Locate the cell with the specified text and output its (X, Y) center coordinate. 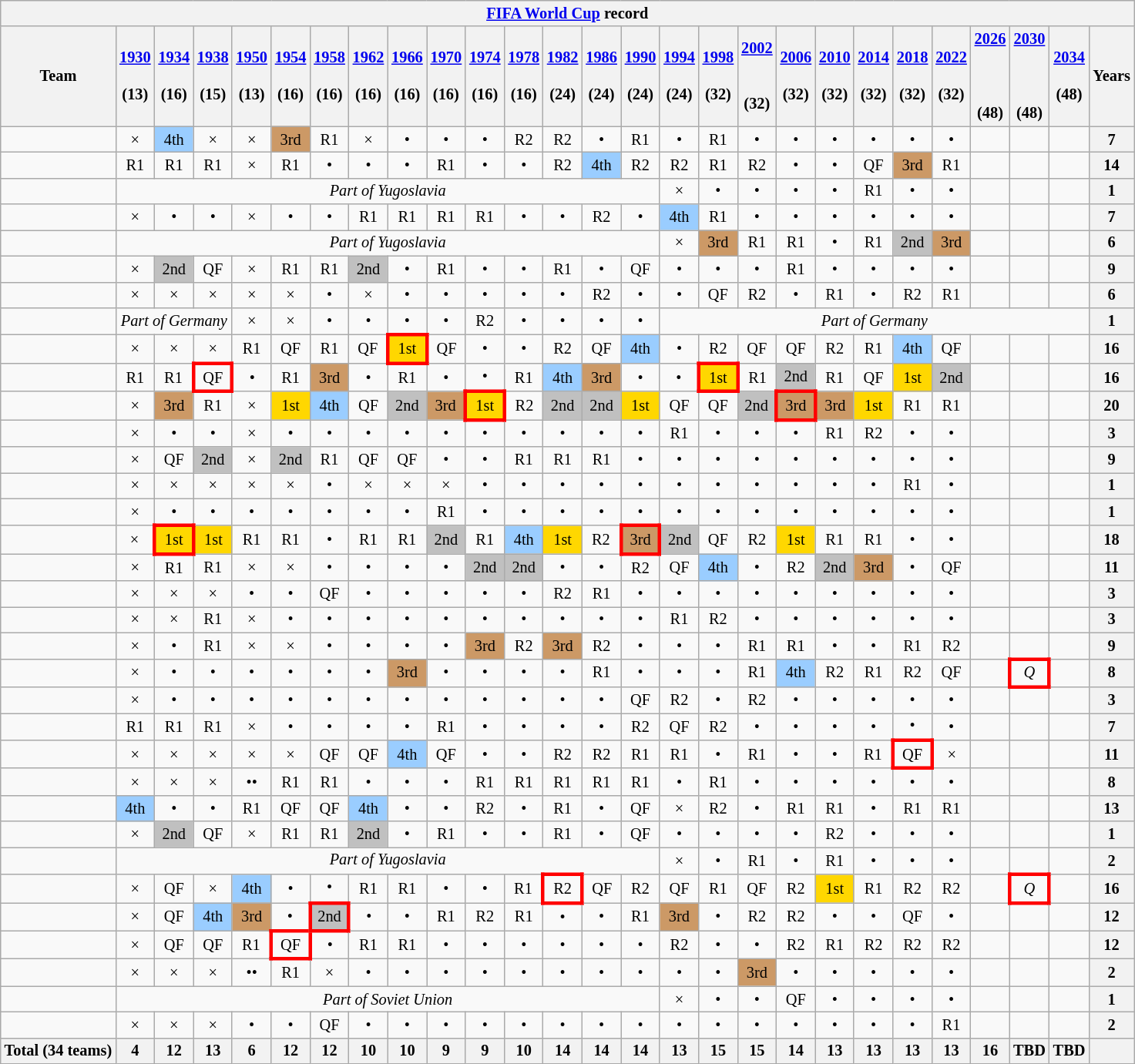
2026(48) (990, 76)
1962(16) (368, 76)
2034(48) (1070, 76)
4 (135, 1051)
1990(24) (640, 76)
2002(32) (757, 76)
1950(13) (251, 76)
Part of Soviet Union (388, 999)
2018(32) (912, 76)
2030(48) (1029, 76)
1994(24) (679, 76)
2006(32) (796, 76)
Total (34 teams) (59, 1051)
1982(24) (562, 76)
1938(15) (213, 76)
20 (1111, 405)
1966(16) (407, 76)
1986(24) (601, 76)
FIFA World Cup record (567, 13)
1978(16) (523, 76)
1974(16) (485, 76)
1970(16) (446, 76)
1954(16) (290, 76)
18 (1111, 539)
2010(32) (834, 76)
1958(16) (329, 76)
Years (1111, 76)
1998(32) (718, 76)
Team (59, 76)
1930(13) (135, 76)
2014(32) (873, 76)
1934(16) (174, 76)
2022(32) (951, 76)
